Provide the [X, Y] coordinate of the cell's center where the given text is located.  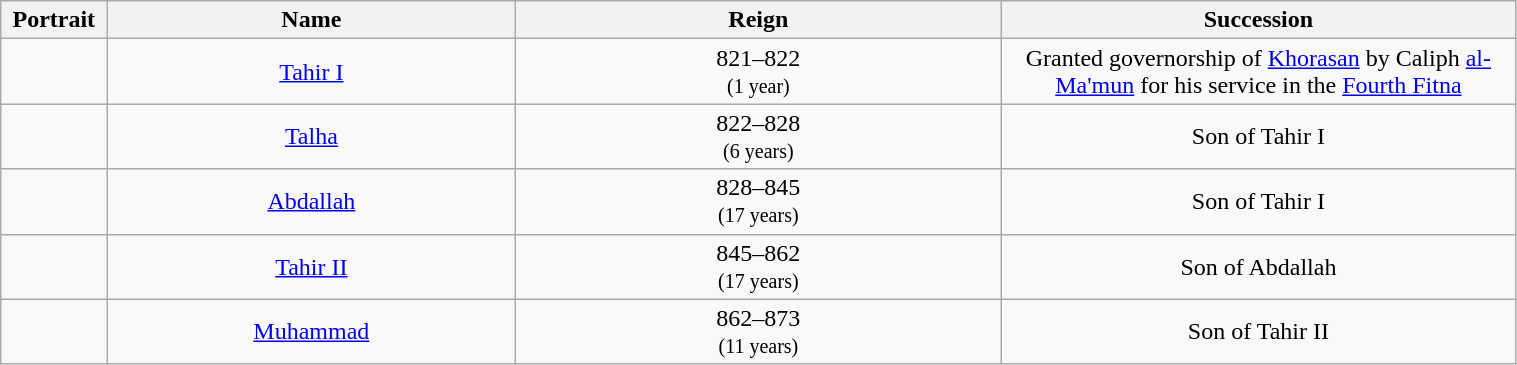
828–845(17 years) [758, 202]
Portrait [54, 20]
845–862(17 years) [758, 266]
Succession [1258, 20]
Tahir II [312, 266]
Abdallah [312, 202]
Muhammad [312, 332]
Son of Abdallah [1258, 266]
862–873(11 years) [758, 332]
Talha [312, 136]
Granted governorship of Khorasan by Caliph al-Ma'mun for his service in the Fourth Fitna [1258, 72]
Reign [758, 20]
821–822(1 year) [758, 72]
Son of Tahir II [1258, 332]
Tahir I [312, 72]
Name [312, 20]
822–828(6 years) [758, 136]
